Determine the (x, y) coordinate at the center of the cell enclosing the given text.  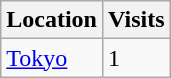
Location (52, 20)
1 (136, 58)
Visits (136, 20)
Tokyo (52, 58)
